Determine the [X, Y] coordinate at the center of the cell enclosing the given text.  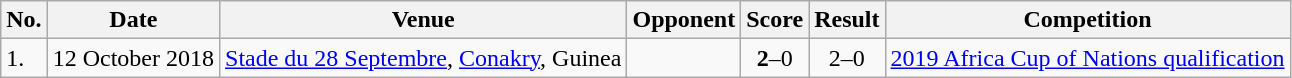
Score [775, 20]
Venue [424, 20]
Stade du 28 Septembre, Conakry, Guinea [424, 58]
12 October 2018 [133, 58]
1. [24, 58]
No. [24, 20]
Competition [1088, 20]
Opponent [684, 20]
2019 Africa Cup of Nations qualification [1088, 58]
Result [847, 20]
Date [133, 20]
